Determine the (X, Y) coordinate at the center of the cell enclosing the given text.  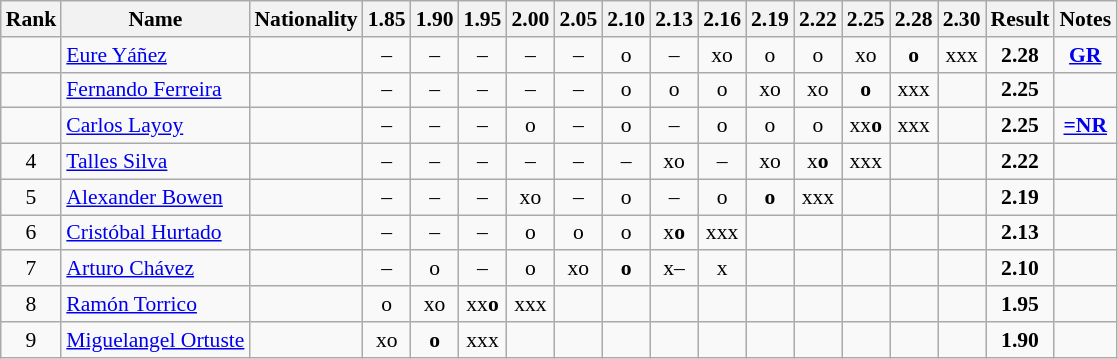
2.30 (962, 19)
1.85 (387, 19)
Name (155, 19)
2.05 (578, 19)
Nationality (306, 19)
Alexander Bowen (155, 197)
Cristóbal Hurtado (155, 233)
6 (32, 233)
Fernando Ferreira (155, 90)
Arturo Chávez (155, 269)
x– (674, 269)
Ramón Torrico (155, 304)
5 (32, 197)
Talles Silva (155, 162)
=NR (1085, 126)
7 (32, 269)
2.16 (722, 19)
Notes (1085, 19)
9 (32, 340)
x (722, 269)
Rank (32, 19)
2.00 (530, 19)
Result (1020, 19)
GR (1085, 55)
8 (32, 304)
4 (32, 162)
Eure Yáñez (155, 55)
Carlos Layoy (155, 126)
Miguelangel Ortuste (155, 340)
